Find where the given text appears and provide that cell's center as (X, Y) coordinate. 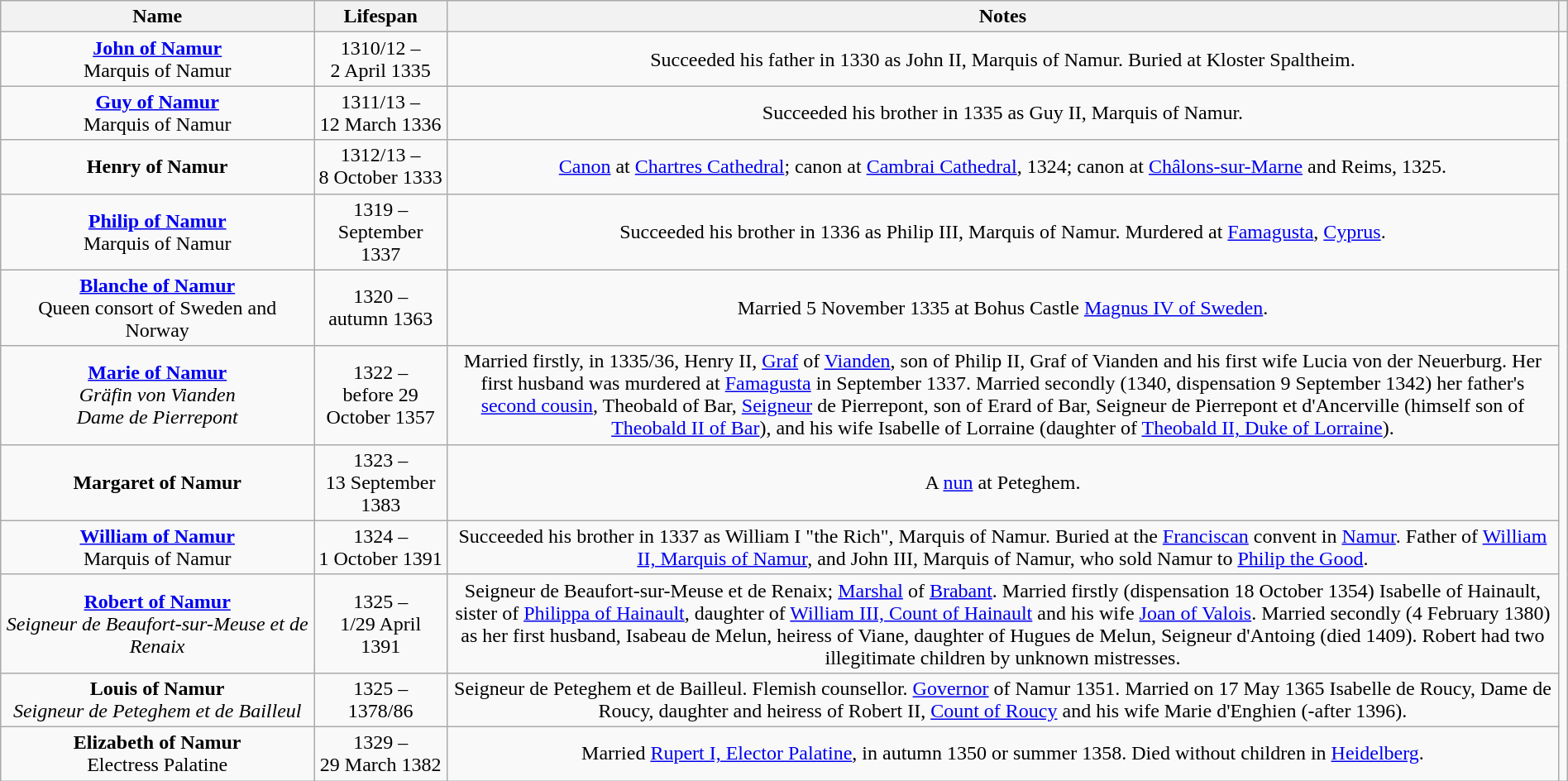
Lifespan (380, 17)
Succeeded his father in 1330 as John II, Marquis of Namur. Buried at Kloster Spaltheim. (1002, 60)
1322 – before 29 October 1357 (380, 395)
Guy of NamurMarquis of Namur (157, 113)
Marie of NamurGräfin von ViandenDame de Pierrepont (157, 395)
John of NamurMarquis of Namur (157, 60)
Elizabeth of NamurElectress Palatine (157, 753)
Succeeded his brother in 1335 as Guy II, Marquis of Namur. (1002, 113)
Henry of Namur (157, 167)
Married 5 November 1335 at Bohus Castle Magnus IV of Sweden. (1002, 308)
1312/13 – 8 October 1333 (380, 167)
Robert of NamurSeigneur de Beaufort-sur-Meuse et de Renaix (157, 624)
1319 – September 1337 (380, 232)
1325 –1/29 April 1391 (380, 624)
Name (157, 17)
Margaret of Namur (157, 482)
1323 – 13 September 1383 (380, 482)
A nun at Peteghem. (1002, 482)
1320 – autumn 1363 (380, 308)
William of NamurMarquis of Namur (157, 548)
Married Rupert I, Elector Palatine, in autumn 1350 or summer 1358. Died without children in Heidelberg. (1002, 753)
Louis of NamurSeigneur de Peteghem et de Bailleul (157, 700)
1329 – 29 March 1382 (380, 753)
Succeeded his brother in 1336 as Philip III, Marquis of Namur. Murdered at Famagusta, Cyprus. (1002, 232)
Canon at Chartres Cathedral; canon at Cambrai Cathedral, 1324; canon at Châlons-sur-Marne and Reims, 1325. (1002, 167)
Notes (1002, 17)
1324 – 1 October 1391 (380, 548)
1311/13 – 12 March 1336 (380, 113)
Blanche of NamurQueen consort of Sweden and Norway (157, 308)
Philip of NamurMarquis of Namur (157, 232)
1325 – 1378/86 (380, 700)
1310/12 – 2 April 1335 (380, 60)
